Scan for the cell matching the given text and deliver its (X, Y) coordinate at center. 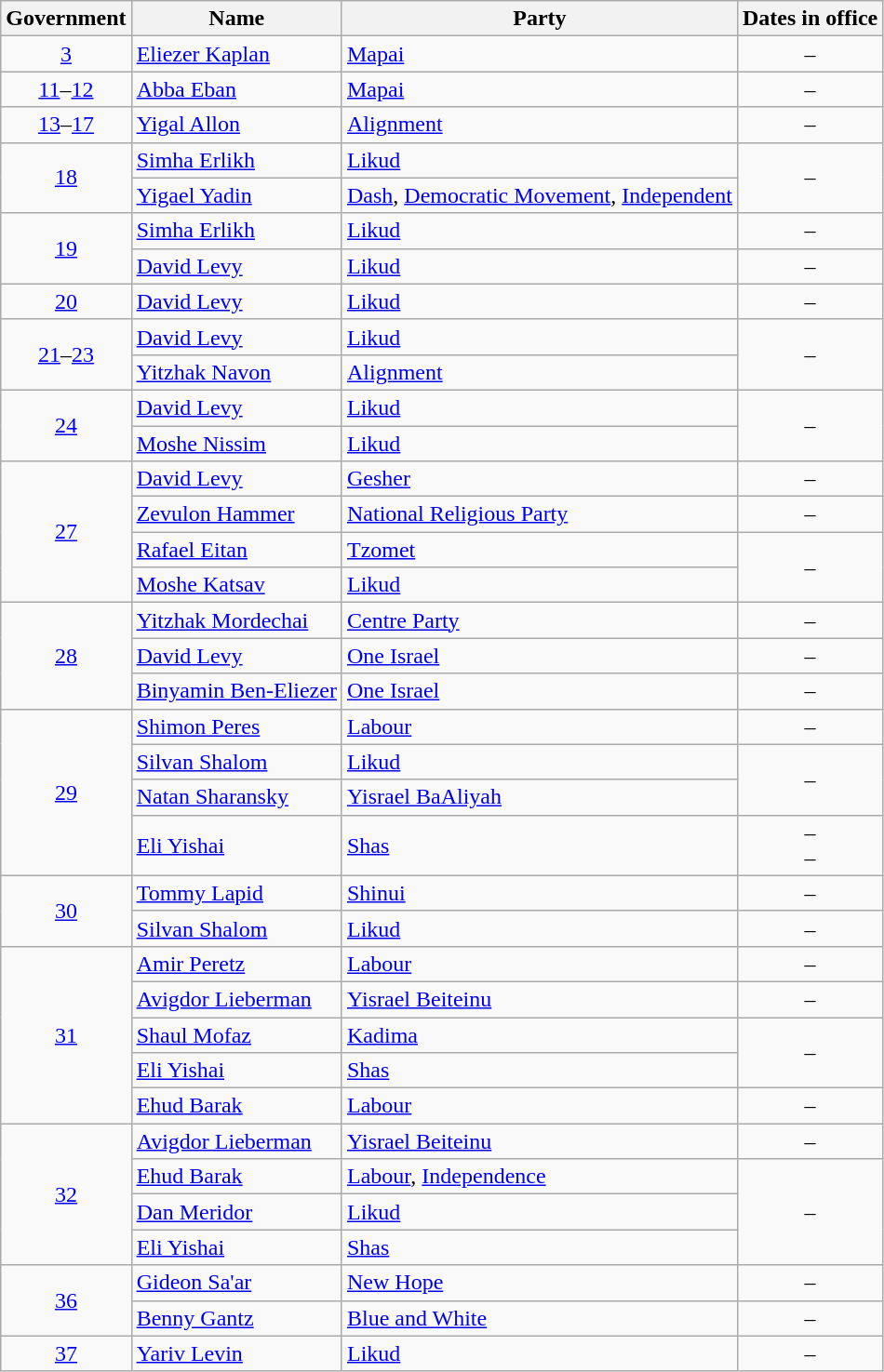
3 (66, 54)
18 (66, 178)
37 (66, 1353)
Blue and White (540, 1318)
Government (66, 19)
Centre Party (540, 620)
Dash, Democratic Movement, Independent (540, 195)
Abba Eban (236, 89)
Zevulon Hammer (236, 514)
Eliezer Kaplan (236, 54)
Kadima (540, 1035)
Benny Gantz (236, 1318)
Gideon Sa'ar (236, 1283)
Moshe Katsav (236, 585)
36 (66, 1300)
21–23 (66, 354)
Yisrael BaAliyah (540, 797)
Yitzhak Navon (236, 372)
13–17 (66, 125)
Yigael Yadin (236, 195)
Yigal Allon (236, 125)
Party (540, 19)
Shinui (540, 893)
– – (810, 845)
Gesher (540, 479)
Moshe Nissim (236, 444)
Name (236, 19)
Binyamin Ben-Eliezer (236, 691)
32 (66, 1194)
Tzomet (540, 550)
Yariv Levin (236, 1353)
Amir Peretz (236, 964)
Shimon Peres (236, 726)
Shaul Mofaz (236, 1035)
Labour, Independence (540, 1177)
29 (66, 793)
Dan Meridor (236, 1212)
27 (66, 532)
24 (66, 425)
19 (66, 248)
Rafael Eitan (236, 550)
Natan Sharansky (236, 797)
New Hope (540, 1283)
31 (66, 1034)
Yitzhak Mordechai (236, 620)
National Religious Party (540, 514)
28 (66, 656)
30 (66, 911)
11–12 (66, 89)
20 (66, 301)
Dates in office (810, 19)
Tommy Lapid (236, 893)
